For the text-containing cell, return its midpoint in (x, y) coordinate format. 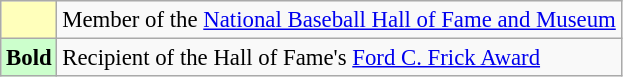
Recipient of the Hall of Fame's Ford C. Frick Award (339, 58)
Member of the National Baseball Hall of Fame and Museum (339, 20)
Bold (29, 58)
